From the cell containing the given text, extract its center point as (x, y) coordinate. 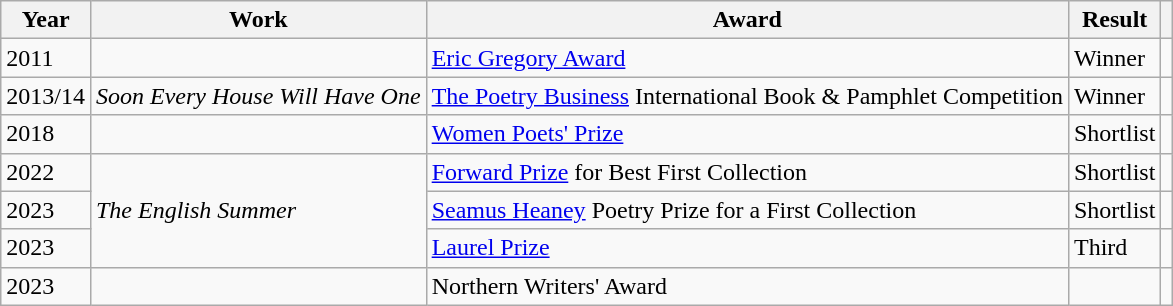
Result (1114, 20)
Award (747, 20)
2018 (46, 134)
Third (1114, 248)
2011 (46, 58)
Seamus Heaney Poetry Prize for a First Collection (747, 210)
Soon Every House Will Have One (258, 96)
The Poetry Business International Book & Pamphlet Competition (747, 96)
2022 (46, 172)
Laurel Prize (747, 248)
Year (46, 20)
Eric Gregory Award (747, 58)
Forward Prize for Best First Collection (747, 172)
Women Poets' Prize (747, 134)
The English Summer (258, 210)
2013/14 (46, 96)
Work (258, 20)
Northern Writers' Award (747, 286)
